Return (x, y) of the center of cell containing provided text 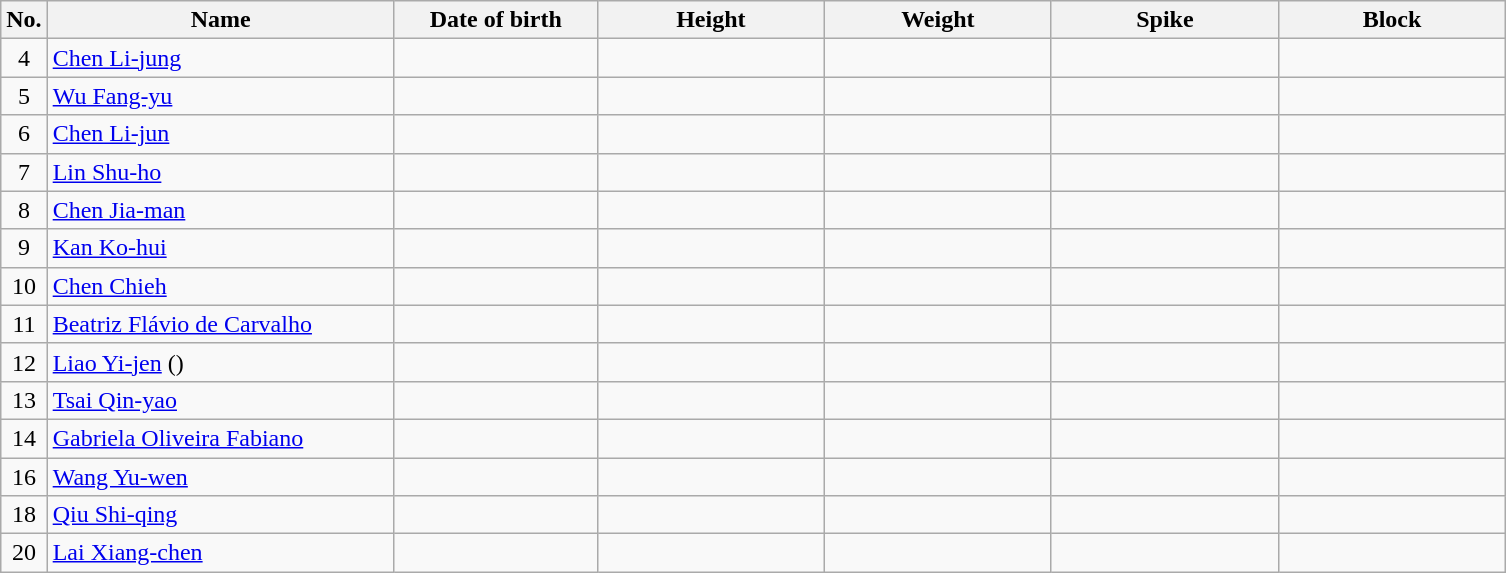
14 (24, 438)
10 (24, 286)
Lin Shu-ho (220, 172)
Tsai Qin-yao (220, 400)
Qiu Shi-qing (220, 515)
Spike (1164, 20)
18 (24, 515)
5 (24, 96)
Chen Li-jung (220, 58)
12 (24, 362)
Kan Ko-hui (220, 248)
Weight (938, 20)
Liao Yi-jen () (220, 362)
6 (24, 134)
20 (24, 553)
8 (24, 210)
Chen Li-jun (220, 134)
Height (710, 20)
4 (24, 58)
7 (24, 172)
Wu Fang-yu (220, 96)
11 (24, 324)
9 (24, 248)
Chen Chieh (220, 286)
Lai Xiang-chen (220, 553)
Beatriz Flávio de Carvalho (220, 324)
Chen Jia-man (220, 210)
No. (24, 20)
Wang Yu-wen (220, 477)
Gabriela Oliveira Fabiano (220, 438)
Name (220, 20)
Date of birth (496, 20)
16 (24, 477)
13 (24, 400)
Block (1392, 20)
